Pinpoint the cell where the given text exists, returning its (X, Y) midpoint coordinate. 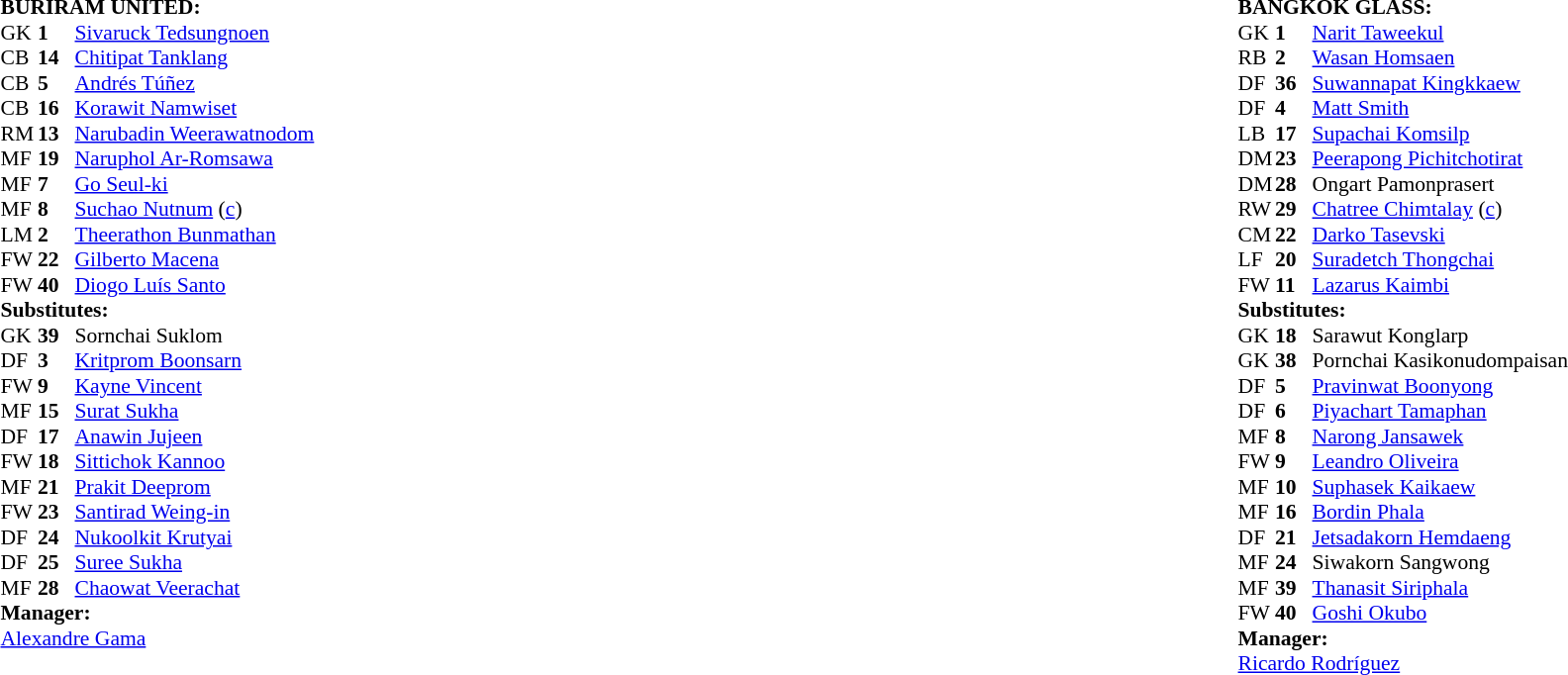
Leandro Oliveira (1440, 462)
LF (1257, 260)
RW (1257, 209)
Jetsadakorn Hemdaeng (1440, 537)
Sivaruck Tedsungnoen (195, 33)
Go Seul-ki (195, 184)
Wasan Homsaen (1440, 58)
Matt Smith (1440, 108)
19 (56, 159)
Lazarus Kaimbi (1440, 285)
Alexandre Gama (156, 638)
LB (1257, 134)
4 (1294, 108)
6 (1294, 411)
14 (56, 58)
15 (56, 411)
Suradetch Thongchai (1440, 260)
10 (1294, 487)
Diogo Luís Santo (195, 285)
13 (56, 134)
Nukoolkit Krutyai (195, 537)
25 (56, 563)
Supachai Komsilp (1440, 134)
Andrés Túñez (195, 83)
Bordin Phala (1440, 512)
Kritprom Boonsarn (195, 361)
LM (19, 235)
Naruphol Ar-Romsawa (195, 159)
Gilberto Macena (195, 260)
Suphasek Kaikaew (1440, 487)
Narubadin Weerawatnodom (195, 134)
Sarawut Konglarp (1440, 336)
Siwakorn Sangwong (1440, 563)
Suree Sukha (195, 563)
Santirad Weing-in (195, 512)
Narong Jansawek (1440, 436)
Suwannapat Kingkkaew (1440, 83)
Pravinwat Boonyong (1440, 386)
Narit Taweekul (1440, 33)
36 (1294, 83)
Surat Sukha (195, 411)
Thanasit Siriphala (1440, 588)
Chitipat Tanklang (195, 58)
11 (1294, 285)
Sittichok Kannoo (195, 462)
Theerathon Bunmathan (195, 235)
CM (1257, 235)
Suchao Nutnum (c) (195, 209)
7 (56, 184)
Prakit Deeprom (195, 487)
RB (1257, 58)
Korawit Namwiset (195, 108)
Anawin Jujeen (195, 436)
Kayne Vincent (195, 386)
29 (1294, 209)
Peerapong Pichitchotirat (1440, 159)
Darko Tasevski (1440, 235)
Piyachart Tamaphan (1440, 411)
Sornchai Suklom (195, 336)
38 (1294, 361)
RM (19, 134)
Goshi Okubo (1440, 613)
Chaowat Veerachat (195, 588)
Ongart Pamonprasert (1440, 184)
Pornchai Kasikonudompaisan (1440, 361)
3 (56, 361)
20 (1294, 260)
Chatree Chimtalay (c) (1440, 209)
